For the text-containing cell, return its midpoint in (x, y) coordinate format. 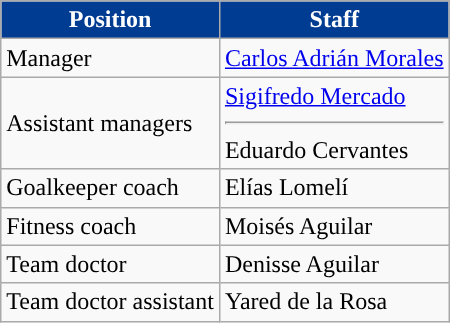
Carlos Adrián Morales (334, 58)
Position (110, 20)
Team doctor assistant (110, 302)
Sigifredo Mercado Eduardo Cervantes (334, 123)
Yared de la Rosa (334, 302)
Elías Lomelí (334, 188)
Team doctor (110, 264)
Moisés Aguilar (334, 226)
Assistant managers (110, 123)
Manager (110, 58)
Staff (334, 20)
Goalkeeper coach (110, 188)
Fitness coach (110, 226)
Denisse Aguilar (334, 264)
